Pinpoint the cell where the given text exists, returning its (x, y) midpoint coordinate. 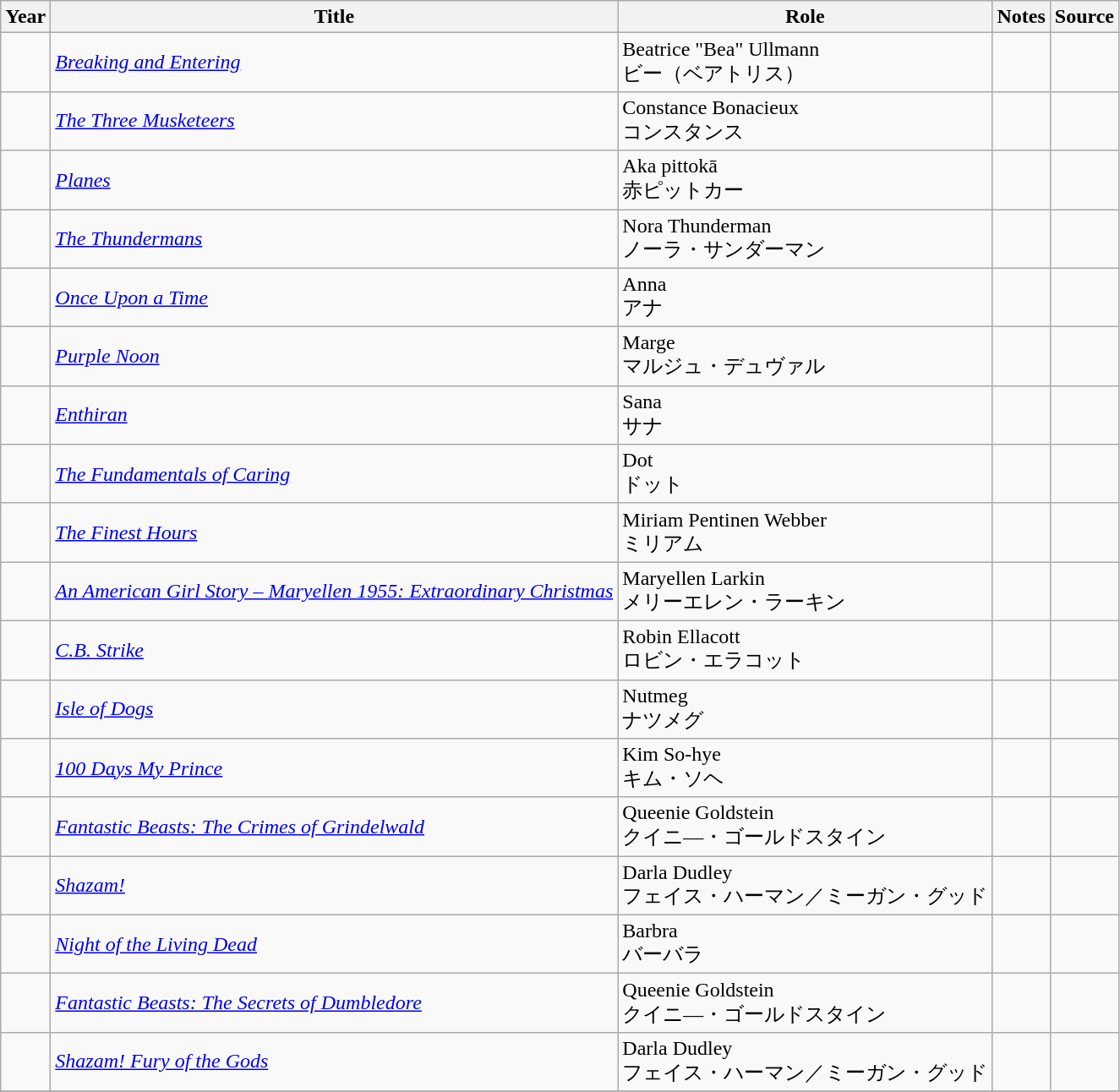
Shazam! Fury of the Gods (335, 1062)
Title (335, 17)
Role (805, 17)
100 Days My Prince (335, 768)
Notes (1021, 17)
Robin Ellacottロビン・エラコット (805, 650)
The Three Musketeers (335, 121)
An American Girl Story – Maryellen 1955: Extraordinary Christmas (335, 592)
Fantastic Beasts: The Crimes of Grindelwald (335, 827)
Maryellen Larkinメリーエレン・ラーキン (805, 592)
Constance Bonacieuxコンスタンス (805, 121)
The Finest Hours (335, 532)
Planes (335, 180)
The Fundamentals of Caring (335, 474)
Breaking and Entering (335, 63)
The Thundermans (335, 239)
Enthiran (335, 415)
Margeマルジュ・デュヴァル (805, 357)
Sanaサナ (805, 415)
Source (1084, 17)
Kim So-hyeキム・ソヘ (805, 768)
Nora Thundermanノーラ・サンダーマン (805, 239)
C.B. Strike (335, 650)
Beatrice "Bea" Ullmannビー（ベアトリス） (805, 63)
Year (25, 17)
Annaアナ (805, 298)
Isle of Dogs (335, 709)
Miriam Pentinen Webberミリアム (805, 532)
Purple Noon (335, 357)
Night of the Living Dead (335, 944)
Shazam! (335, 886)
Barbraバーバラ (805, 944)
Dotドット (805, 474)
Once Upon a Time (335, 298)
Fantastic Beasts: The Secrets of Dumbledore (335, 1003)
Nutmegナツメグ (805, 709)
Aka pittokā赤ピットカー (805, 180)
